Return (X, Y) of the center of cell containing provided text 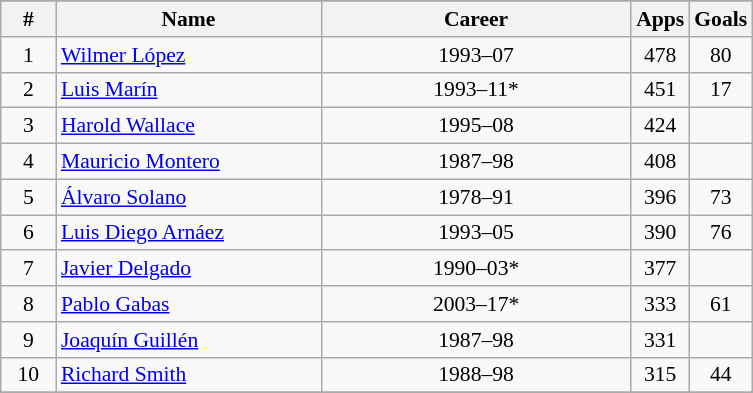
2003–17* (476, 304)
333 (660, 304)
Javier Delgado (188, 269)
377 (660, 269)
315 (660, 375)
# (28, 19)
1995–08 (476, 126)
Career (476, 19)
Name (188, 19)
Luis Diego Arnáez (188, 233)
76 (720, 233)
10 (28, 375)
61 (720, 304)
Apps (660, 19)
44 (720, 375)
478 (660, 55)
4 (28, 162)
1993–05 (476, 233)
6 (28, 233)
Luis Marín (188, 90)
Joaquín Guillén (188, 340)
Richard Smith (188, 375)
5 (28, 197)
Mauricio Montero (188, 162)
1990–03* (476, 269)
3 (28, 126)
73 (720, 197)
7 (28, 269)
9 (28, 340)
Pablo Gabas (188, 304)
424 (660, 126)
396 (660, 197)
1988–98 (476, 375)
1978–91 (476, 197)
Álvaro Solano (188, 197)
331 (660, 340)
1993–07 (476, 55)
408 (660, 162)
1 (28, 55)
Goals (720, 19)
390 (660, 233)
80 (720, 55)
Wilmer López (188, 55)
1993–11* (476, 90)
451 (660, 90)
8 (28, 304)
2 (28, 90)
Harold Wallace (188, 126)
17 (720, 90)
